Determine the [X, Y] coordinate at the center of the cell enclosing the given text.  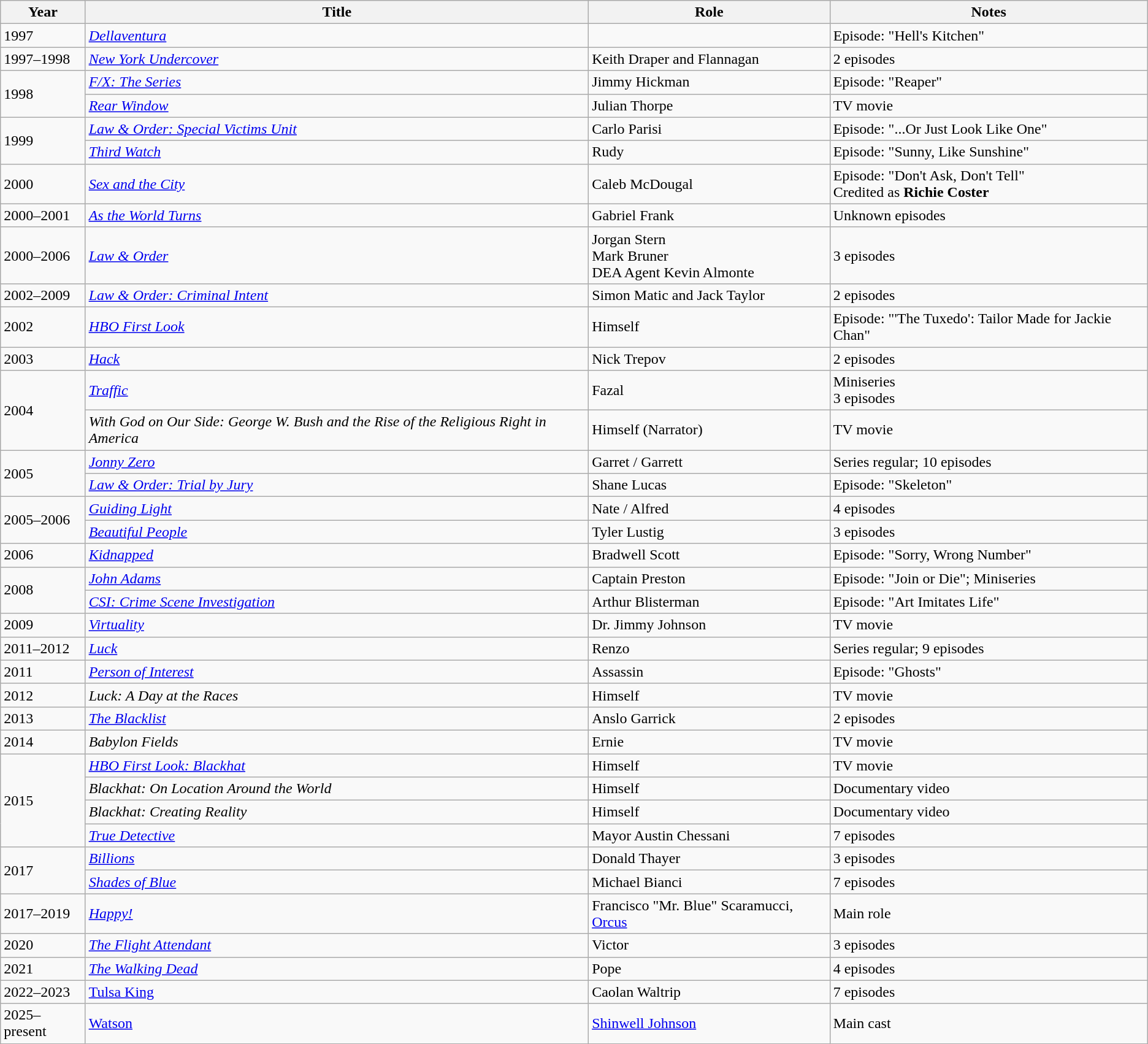
Episode: "...Or Just Look Like One" [989, 129]
Keith Draper and Flannagan [709, 59]
Francisco "Mr. Blue" Scaramucci, Orcus [709, 914]
Pope [709, 969]
Tulsa King [337, 992]
Himself (Narrator) [709, 431]
Sex and the City [337, 184]
Title [337, 12]
Traffic [337, 390]
F/X: The Series [337, 82]
Virtuality [337, 625]
Fazal [709, 390]
Simon Matic and Jack Taylor [709, 295]
2003 [43, 359]
Bradwell Scott [709, 555]
Shinwell Johnson [709, 1023]
1997–1998 [43, 59]
Victor [709, 945]
2011–2012 [43, 648]
Series regular; 10 episodes [989, 462]
Blackhat: On Location Around the World [337, 789]
Episode: "Ghosts" [989, 672]
Babylon Fields [337, 742]
Ernie [709, 742]
2015 [43, 800]
Dellaventura [337, 36]
2005 [43, 474]
Episode: "'The Tuxedo': Tailor Made for Jackie Chan" [989, 326]
Jonny Zero [337, 462]
Arthur Blisterman [709, 602]
Guiding Light [337, 509]
1999 [43, 140]
With God on Our Side: George W. Bush and the Rise of the Religious Right in America [337, 431]
2012 [43, 695]
John Adams [337, 578]
CSI: Crime Scene Investigation [337, 602]
Anslo Garrick [709, 718]
2006 [43, 555]
2017–2019 [43, 914]
Series regular; 9 episodes [989, 648]
2021 [43, 969]
Law & Order: Special Victims Unit [337, 129]
Gabriel Frank [709, 215]
The Blacklist [337, 718]
Jorgan SternMark BrunerDEA Agent Kevin Almonte [709, 255]
Beautiful People [337, 532]
2013 [43, 718]
1998 [43, 94]
Law & Order [337, 255]
Rudy [709, 152]
Luck [337, 648]
Renzo [709, 648]
Episode: "Sunny, Like Sunshine" [989, 152]
As the World Turns [337, 215]
Main role [989, 914]
Episode: "Hell's Kitchen" [989, 36]
2017 [43, 870]
Person of Interest [337, 672]
2002 [43, 326]
Assassin [709, 672]
Third Watch [337, 152]
Dr. Jimmy Johnson [709, 625]
2011 [43, 672]
1997 [43, 36]
Garret / Garrett [709, 462]
Year [43, 12]
2025–present [43, 1023]
Shades of Blue [337, 882]
Shane Lucas [709, 485]
2020 [43, 945]
2008 [43, 590]
HBO First Look: Blackhat [337, 765]
2022–2023 [43, 992]
HBO First Look [337, 326]
2002–2009 [43, 295]
Julian Thorpe [709, 106]
Episode: "Reaper" [989, 82]
Rear Window [337, 106]
Happy! [337, 914]
Kidnapped [337, 555]
Episode: "Join or Die"; Miniseries [989, 578]
Luck: A Day at the Races [337, 695]
Jimmy Hickman [709, 82]
2000 [43, 184]
2014 [43, 742]
Episode: "Art Imitates Life" [989, 602]
Donald Thayer [709, 859]
Watson [337, 1023]
Hack [337, 359]
Law & Order: Criminal Intent [337, 295]
2005–2006 [43, 520]
Role [709, 12]
Tyler Lustig [709, 532]
Mayor Austin Chessani [709, 835]
Miniseries3 episodes [989, 390]
Episode: "Sorry, Wrong Number" [989, 555]
Notes [989, 12]
2000–2001 [43, 215]
The Walking Dead [337, 969]
New York Undercover [337, 59]
Law & Order: Trial by Jury [337, 485]
The Flight Attendant [337, 945]
2009 [43, 625]
2000–2006 [43, 255]
Captain Preston [709, 578]
Caleb McDougal [709, 184]
Episode: "Don't Ask, Don't Tell"Credited as Richie Coster [989, 184]
Episode: "Skeleton" [989, 485]
Blackhat: Creating Reality [337, 812]
Carlo Parisi [709, 129]
Unknown episodes [989, 215]
Billions [337, 859]
Caolan Waltrip [709, 992]
True Detective [337, 835]
Main cast [989, 1023]
Nick Trepov [709, 359]
Michael Bianci [709, 882]
Nate / Alfred [709, 509]
2004 [43, 410]
